Pinpoint the cell where the given text exists, returning its (X, Y) midpoint coordinate. 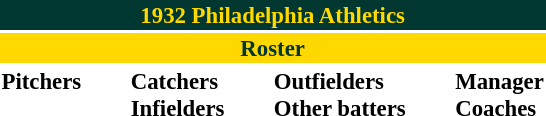
1932 Philadelphia Athletics (272, 15)
Roster (272, 48)
